From the cell containing the given text, extract its center point as [X, Y] coordinate. 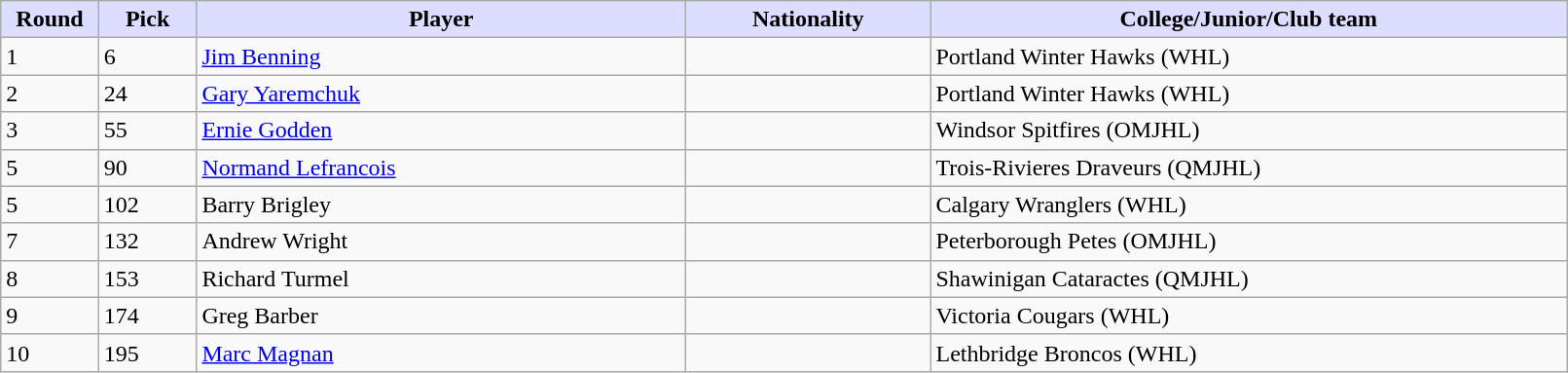
174 [148, 316]
3 [51, 131]
Calgary Wranglers (WHL) [1249, 205]
Marc Magnan [442, 353]
8 [51, 279]
Round [51, 19]
Ernie Godden [442, 131]
Victoria Cougars (WHL) [1249, 316]
7 [51, 242]
Barry Brigley [442, 205]
24 [148, 93]
2 [51, 93]
Normand Lefrancois [442, 168]
Peterborough Petes (OMJHL) [1249, 242]
Andrew Wright [442, 242]
132 [148, 242]
55 [148, 131]
Shawinigan Cataractes (QMJHL) [1249, 279]
6 [148, 56]
10 [51, 353]
9 [51, 316]
Gary Yaremchuk [442, 93]
195 [148, 353]
1 [51, 56]
Windsor Spitfires (OMJHL) [1249, 131]
Player [442, 19]
153 [148, 279]
Jim Benning [442, 56]
Richard Turmel [442, 279]
Greg Barber [442, 316]
Lethbridge Broncos (WHL) [1249, 353]
90 [148, 168]
Pick [148, 19]
102 [148, 205]
Nationality [808, 19]
College/Junior/Club team [1249, 19]
Trois-Rivieres Draveurs (QMJHL) [1249, 168]
